Find where the given text appears and provide that cell's center as [X, Y] coordinate. 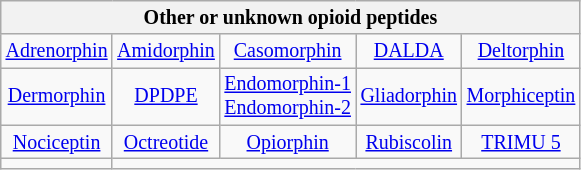
Adrenorphin [57, 52]
Rubiscolin [409, 142]
Amidorphin [166, 52]
Deltorphin [521, 52]
TRIMU 5 [521, 142]
Casomorphin [288, 52]
Other or unknown opioid peptides [290, 18]
Opiorphin [288, 142]
DALDA [409, 52]
Endomorphin-1 Endomorphin-2 [288, 96]
Octreotide [166, 142]
Gliadorphin [409, 96]
Morphiceptin [521, 96]
Nociceptin [57, 142]
DPDPE [166, 96]
Dermorphin [57, 96]
